Scan for the cell matching the given text and deliver its (x, y) coordinate at center. 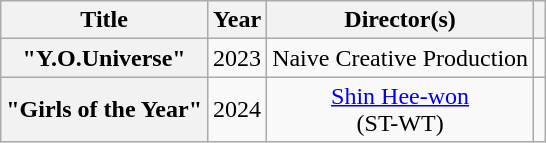
"Girls of the Year" (104, 110)
2023 (238, 58)
"Y.O.Universe" (104, 58)
Year (238, 20)
Shin Hee-won(ST-WT) (400, 110)
Title (104, 20)
Director(s) (400, 20)
2024 (238, 110)
Naive Creative Production (400, 58)
